Provide the [x, y] coordinate of the cell's center where the given text is located.  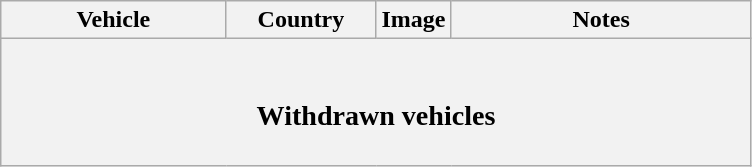
Country [301, 20]
Image [414, 20]
Withdrawn vehicles [376, 102]
Vehicle [114, 20]
Notes [601, 20]
